Provide the [x, y] coordinate of the cell's center where the given text is located.  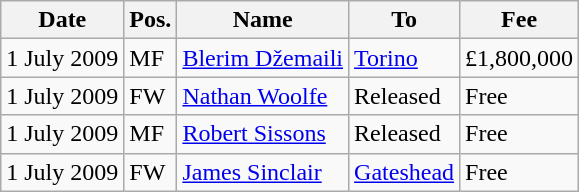
Pos. [150, 20]
£1,800,000 [520, 58]
Robert Sissons [263, 134]
James Sinclair [263, 172]
To [404, 20]
Torino [404, 58]
Gateshead [404, 172]
Blerim Džemaili [263, 58]
Fee [520, 20]
Date [62, 20]
Nathan Woolfe [263, 96]
Name [263, 20]
